Detect which cell encompasses the target text, then output its [X, Y] center coordinate. 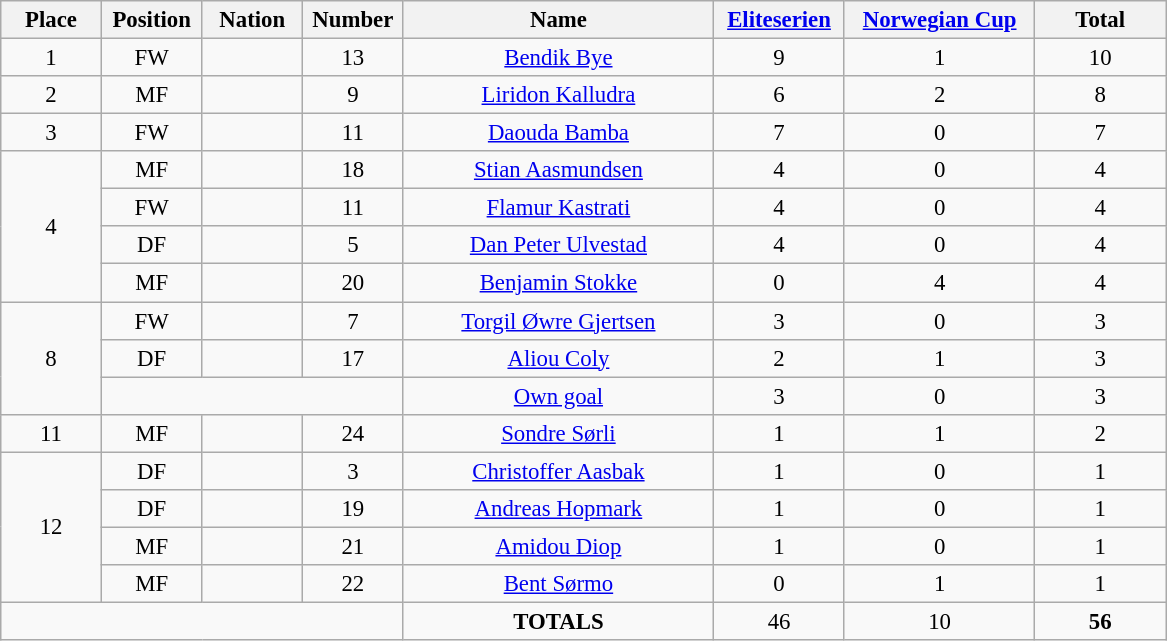
Eliteserien [780, 20]
56 [1100, 621]
18 [354, 170]
Nation [252, 20]
Aliou Coly [558, 358]
17 [354, 358]
13 [354, 58]
22 [354, 584]
Norwegian Cup [940, 20]
6 [780, 95]
20 [354, 283]
Benjamin Stokke [558, 283]
5 [354, 245]
Bendik Bye [558, 58]
Number [354, 20]
12 [52, 527]
21 [354, 546]
Christoffer Aasbak [558, 471]
19 [354, 509]
Flamur Kastrati [558, 208]
Torgil Øwre Gjertsen [558, 321]
24 [354, 433]
Position [152, 20]
Dan Peter Ulvestad [558, 245]
Liridon Kalludra [558, 95]
Sondre Sørli [558, 433]
46 [780, 621]
Own goal [558, 396]
Name [558, 20]
TOTALS [558, 621]
Bent Sørmo [558, 584]
Andreas Hopmark [558, 509]
Amidou Diop [558, 546]
Total [1100, 20]
Daouda Bamba [558, 133]
Stian Aasmundsen [558, 170]
Place [52, 20]
